For the text-containing cell, return its midpoint in [x, y] coordinate format. 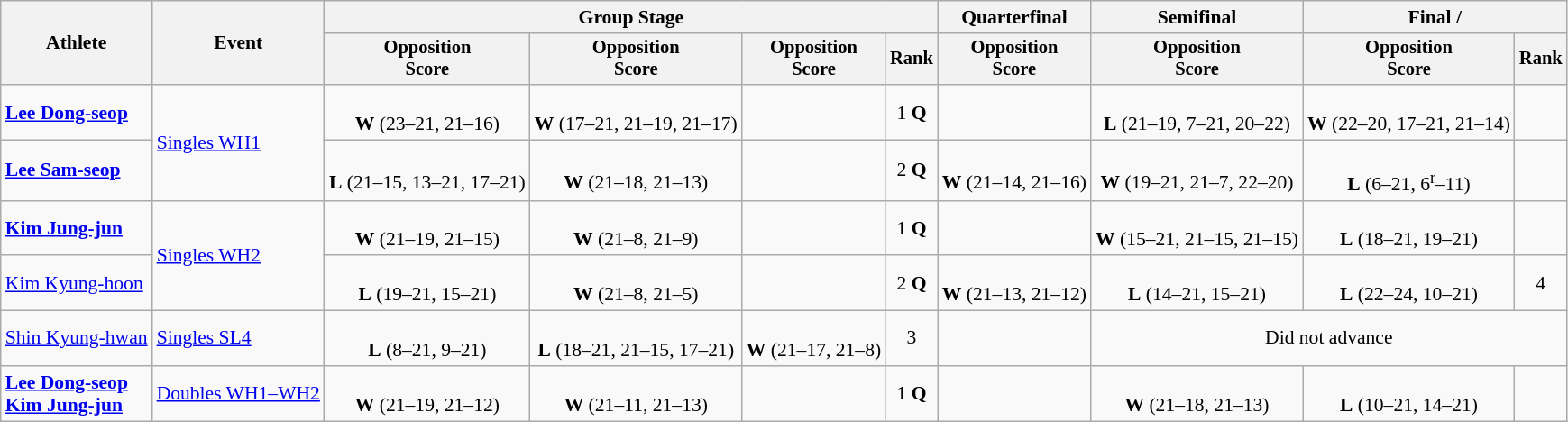
Singles SL4 [238, 339]
W (22–20, 17–21, 21–14) [1408, 112]
W (21–8, 21–9) [637, 227]
L (6–21, 6r–11) [1408, 171]
Kim Jung-jun [77, 227]
L (18–21, 19–21) [1408, 227]
W (21–8, 21–5) [637, 283]
W (21–17, 21–8) [813, 339]
W (21–11, 21–13) [637, 393]
W (17–21, 21–19, 21–17) [637, 112]
Group Stage [631, 17]
Athlete [77, 43]
Kim Kyung-hoon [77, 283]
Event [238, 43]
Lee Dong-seopKim Jung-jun [77, 393]
W (21–14, 21–16) [1014, 171]
L (10–21, 14–21) [1408, 393]
Singles WH2 [238, 255]
L (14–21, 15–21) [1197, 283]
L (18–21, 21–15, 17–21) [637, 339]
L (22–24, 10–21) [1408, 283]
Lee Dong-seop [77, 112]
Did not advance [1329, 339]
L (19–21, 15–21) [427, 283]
W (21–13, 21–12) [1014, 283]
L (21–15, 13–21, 17–21) [427, 171]
Semifinal [1197, 17]
W (21–19, 21–12) [427, 393]
Quarterfinal [1014, 17]
W (15–21, 21–15, 21–15) [1197, 227]
4 [1541, 283]
Lee Sam-seop [77, 171]
L (21–19, 7–21, 20–22) [1197, 112]
W (23–21, 21–16) [427, 112]
W (21–19, 21–15) [427, 227]
Singles WH1 [238, 142]
Final / [1435, 17]
Shin Kyung-hwan [77, 339]
W (19–21, 21–7, 22–20) [1197, 171]
3 [912, 339]
Doubles WH1–WH2 [238, 393]
L (8–21, 9–21) [427, 339]
